Scan for the cell matching the given text and deliver its [x, y] coordinate at center. 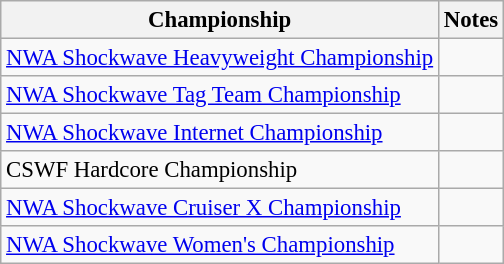
CSWF Hardcore Championship [220, 170]
NWA Shockwave Tag Team Championship [220, 95]
NWA Shockwave Women's Championship [220, 245]
Championship [220, 20]
NWA Shockwave Heavyweight Championship [220, 58]
NWA Shockwave Internet Championship [220, 133]
Notes [470, 20]
NWA Shockwave Cruiser X Championship [220, 208]
